Output the (X, Y) coordinate of the center of the cell containing the given text.  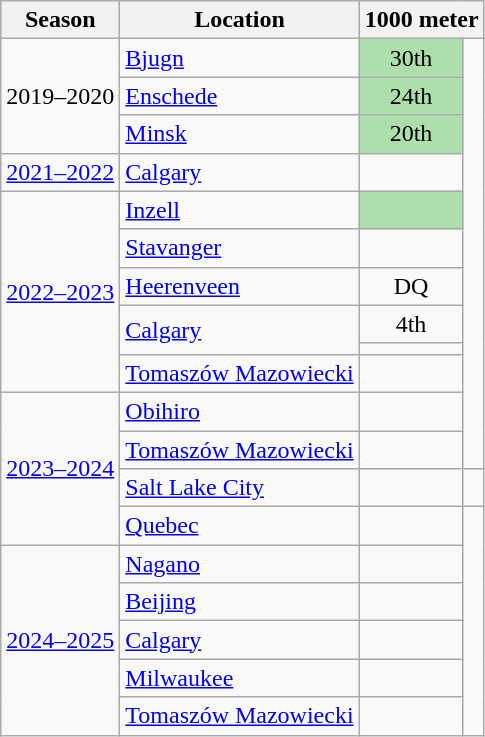
20th (411, 134)
1000 meter (422, 20)
2021–2022 (60, 172)
Inzell (240, 210)
Stavanger (240, 248)
Location (240, 20)
30th (411, 58)
2024–2025 (60, 640)
Obihiro (240, 411)
2019–2020 (60, 96)
24th (411, 96)
Season (60, 20)
4th (411, 324)
Milwaukee (240, 678)
2023–2024 (60, 468)
Beijing (240, 602)
DQ (411, 286)
Nagano (240, 564)
Bjugn (240, 58)
Quebec (240, 526)
Heerenveen (240, 286)
2022–2023 (60, 292)
Minsk (240, 134)
Salt Lake City (240, 488)
Enschede (240, 96)
